Search for the cell housing the specified text and yield its (X, Y) center coordinate. 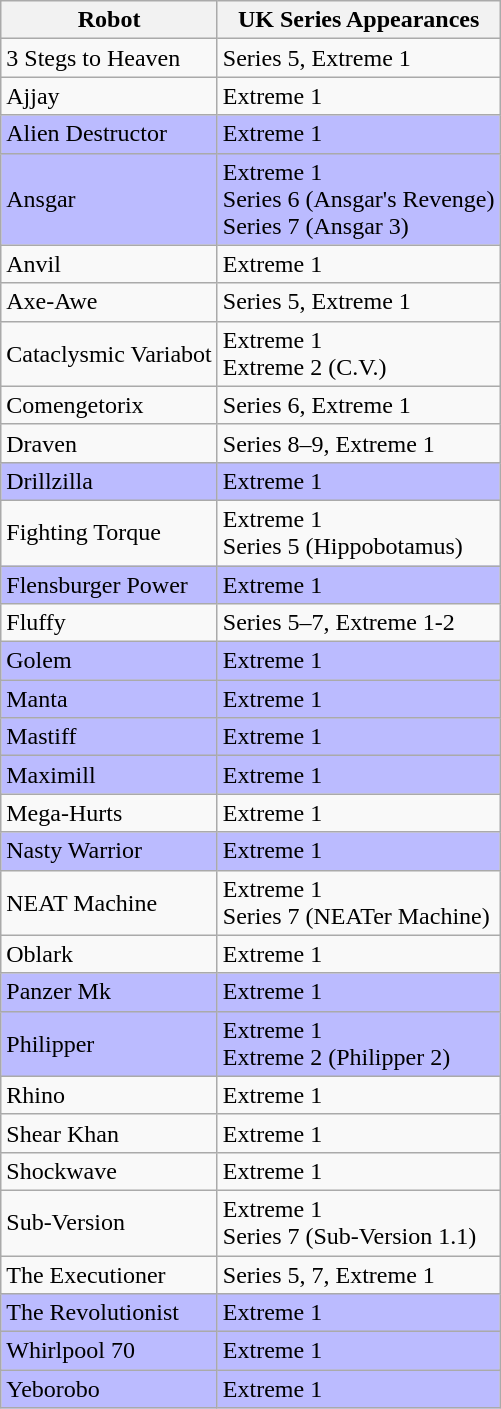
Extreme 1Series 7 (Sub-Version 1.1) (358, 1222)
Oblark (110, 954)
Cataclysmic Variabot (110, 354)
Anvil (110, 264)
Series 5, 7, Extreme 1 (358, 1275)
Series 6, Extreme 1 (358, 405)
Ajjay (110, 96)
Extreme 1Extreme 2 (C.V.) (358, 354)
Panzer Mk (110, 992)
Philipper (110, 1044)
Axe-Awe (110, 302)
Yeborobo (110, 1389)
Manta (110, 699)
3 Stegs to Heaven (110, 58)
Comengetorix (110, 405)
Extreme 1Extreme 2 (Philipper 2) (358, 1044)
Nasty Warrior (110, 851)
Golem (110, 661)
Draven (110, 443)
Series 8–9, Extreme 1 (358, 443)
Mega-Hurts (110, 813)
Extreme 1Series 5 (Hippobotamus) (358, 532)
UK Series Appearances (358, 20)
Shear Khan (110, 1133)
Fluffy (110, 623)
The Revolutionist (110, 1313)
The Executioner (110, 1275)
Series 5–7, Extreme 1-2 (358, 623)
Extreme 1Series 6 (Ansgar's Revenge)Series 7 (Ansgar 3) (358, 199)
Fighting Torque (110, 532)
Drillzilla (110, 481)
Mastiff (110, 737)
Whirlpool 70 (110, 1351)
Flensburger Power (110, 585)
Extreme 1Series 7 (NEATer Machine) (358, 902)
NEAT Machine (110, 902)
Maximill (110, 775)
Rhino (110, 1095)
Sub-Version (110, 1222)
Shockwave (110, 1171)
Robot (110, 20)
Ansgar (110, 199)
Alien Destructor (110, 134)
